Identify which cell holds the provided text, then report its [X, Y] central coordinate. 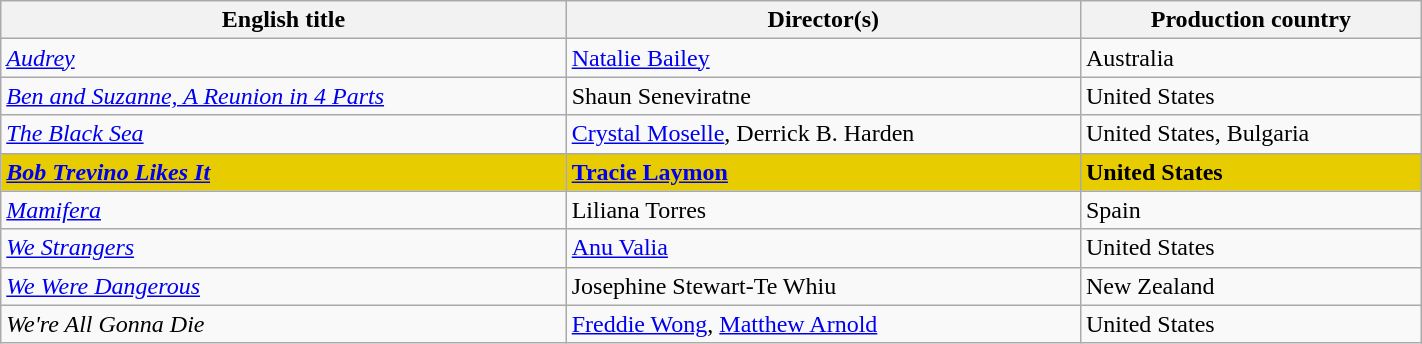
We Strangers [284, 248]
Bob Trevino Likes It [284, 172]
Audrey [284, 58]
Freddie Wong, Matthew Arnold [823, 324]
Australia [1250, 58]
Josephine Stewart-Te Whiu [823, 286]
Tracie Laymon [823, 172]
Liliana Torres [823, 210]
Ben and Suzanne, A Reunion in 4 Parts [284, 96]
Director(s) [823, 20]
New Zealand [1250, 286]
We're All Gonna Die [284, 324]
The Black Sea [284, 134]
Crystal Moselle, Derrick B. Harden [823, 134]
Shaun Seneviratne [823, 96]
Spain [1250, 210]
Mamifera [284, 210]
United States, Bulgaria [1250, 134]
English title [284, 20]
We Were Dangerous [284, 286]
Production country [1250, 20]
Anu Valia [823, 248]
Natalie Bailey [823, 58]
